Find where the given text appears and provide that cell's center as [x, y] coordinate. 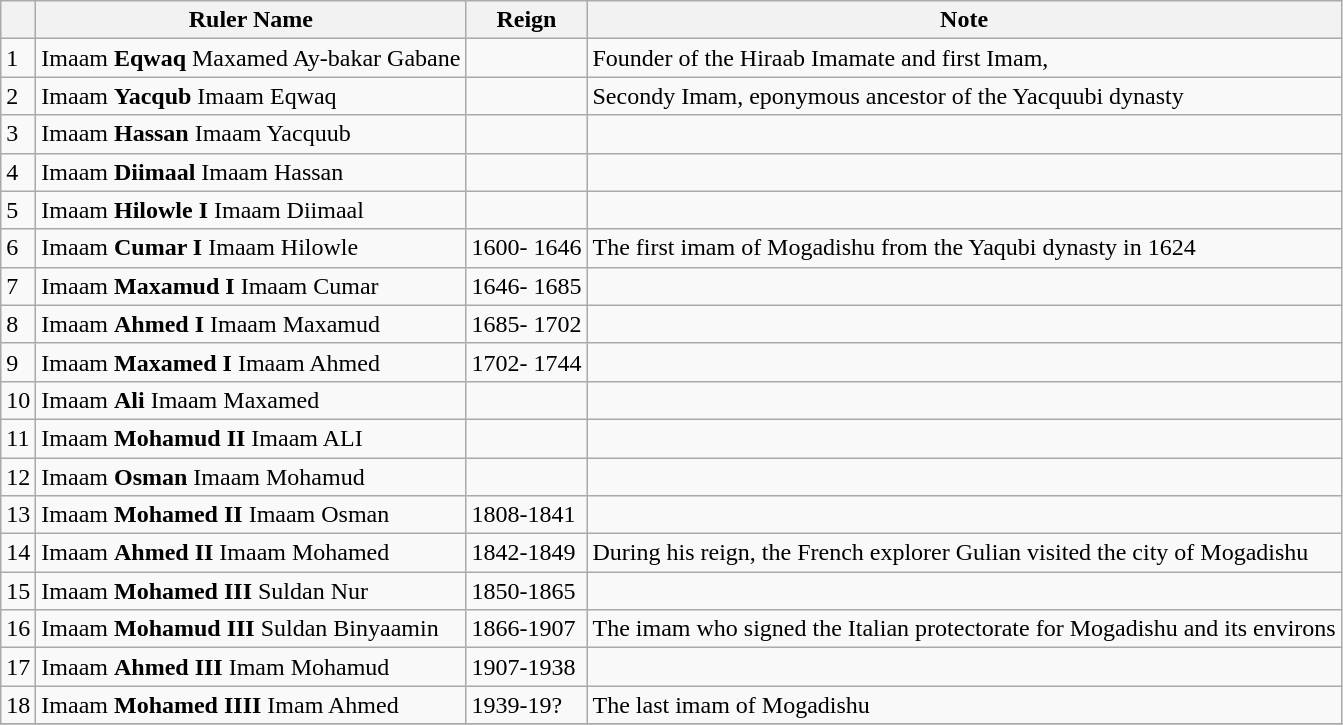
1702- 1744 [526, 362]
Imaam Mohamed III Suldan Nur [251, 591]
Imaam Cumar I Imaam Hilowle [251, 248]
4 [18, 172]
16 [18, 629]
15 [18, 591]
Imaam Eqwaq Maxamed Ay-bakar Gabane [251, 58]
Imaam Hilowle I Imaam Diimaal [251, 210]
11 [18, 438]
1600- 1646 [526, 248]
Imaam Ali Imaam Maxamed [251, 400]
Imaam Mohamud II Imaam ALI [251, 438]
Imaam Ahmed II Imaam Mohamed [251, 553]
3 [18, 134]
1 [18, 58]
Ruler Name [251, 20]
Imaam Yacqub Imaam Eqwaq [251, 96]
5 [18, 210]
Imaam Mohamed IIII Imam Ahmed [251, 705]
Imaam Ahmed III Imam Mohamud [251, 667]
Imaam Hassan Imaam Yacquub [251, 134]
Imaam Mohamed II Imaam Osman [251, 515]
1850-1865 [526, 591]
17 [18, 667]
The imam who signed the Italian protectorate for Mogadishu and its environs [964, 629]
Imaam Maxamed I Imaam Ahmed [251, 362]
1939-19? [526, 705]
During his reign, the French explorer Gulian visited the city of Mogadishu [964, 553]
Secondy Imam, eponymous ancestor of the Yacquubi dynasty [964, 96]
1907-1938 [526, 667]
Reign [526, 20]
8 [18, 324]
6 [18, 248]
14 [18, 553]
Imaam Diimaal Imaam Hassan [251, 172]
Imaam Osman Imaam Mohamud [251, 477]
The last imam of Mogadishu [964, 705]
Imaam Mohamud III Suldan Binyaamin [251, 629]
1808-1841 [526, 515]
9 [18, 362]
The first imam of Mogadishu from the Yaqubi dynasty in 1624 [964, 248]
Imaam Maxamud I Imaam Cumar [251, 286]
Note [964, 20]
7 [18, 286]
1866-1907 [526, 629]
12 [18, 477]
1646- 1685 [526, 286]
10 [18, 400]
18 [18, 705]
1842-1849 [526, 553]
2 [18, 96]
Imaam Ahmed I Imaam Maxamud [251, 324]
Founder of the Hiraab Imamate and first Imam, [964, 58]
1685- 1702 [526, 324]
13 [18, 515]
